Identify which cell holds the provided text, then report its [X, Y] central coordinate. 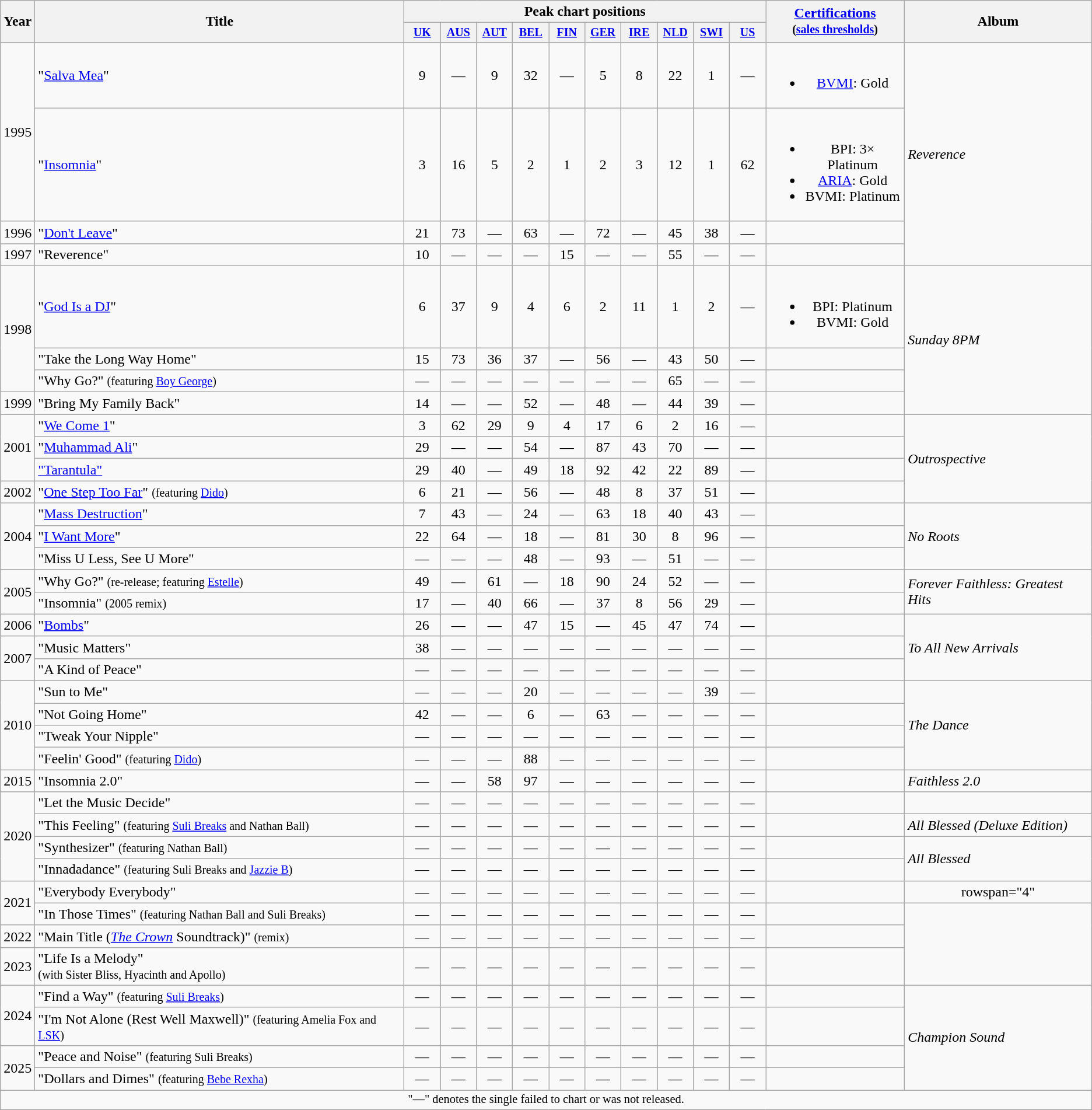
70 [675, 448]
"Bring My Family Back" [219, 403]
Forever Faithless: Greatest Hits [999, 592]
GER [603, 33]
2006 [17, 625]
UK [422, 33]
81 [603, 536]
89 [712, 470]
"Not Going Home" [219, 714]
61 [495, 581]
87 [603, 448]
The Dance [999, 725]
Outrospective [999, 459]
"Everybody Everybody" [219, 892]
AUT [495, 33]
Peak chart positions [585, 12]
"Peace and Noise" (featuring Suli Breaks) [219, 1056]
Sunday 8PM [999, 340]
"Life Is a Melody"(with Sister Bliss, Hyacinth and Apollo) [219, 966]
All Blessed (Deluxe Edition) [999, 825]
54 [531, 448]
To All New Arrivals [999, 647]
"Let the Music Decide" [219, 803]
58 [495, 781]
"Tweak Your Nipple" [219, 736]
"Sun to Me" [219, 692]
1997 [17, 254]
2004 [17, 536]
2002 [17, 492]
Champion Sound [999, 1038]
88 [531, 759]
30 [639, 536]
2022 [17, 936]
US [748, 33]
2007 [17, 658]
10 [422, 254]
NLD [675, 33]
50 [712, 359]
IRE [639, 33]
"Feelin' Good" (featuring Dido) [219, 759]
65 [675, 381]
26 [422, 625]
74 [712, 625]
Album [999, 22]
"This Feeling" (featuring Suli Breaks and Nathan Ball) [219, 825]
"I'm Not Alone (Rest Well Maxwell)" (featuring Amelia Fox and LSK) [219, 1026]
Reverence [999, 154]
32 [531, 75]
93 [603, 559]
No Roots [999, 536]
2025 [17, 1067]
2015 [17, 781]
12 [675, 165]
1995 [17, 132]
"Why Go?" (featuring Boy George) [219, 381]
"We Come 1" [219, 425]
55 [675, 254]
"Find a Way" (featuring Suli Breaks) [219, 996]
"Why Go?" (re-release; featuring Estelle) [219, 581]
Title [219, 22]
BPI: PlatinumBVMI: Gold [835, 307]
"In Those Times" (featuring Nathan Ball and Suli Breaks) [219, 914]
rowspan="4" [999, 892]
36 [495, 359]
"Mass Destruction" [219, 514]
"Insomnia 2.0" [219, 781]
All Blessed [999, 858]
14 [422, 403]
"One Step Too Far" (featuring Dido) [219, 492]
Certifications(sales thresholds) [835, 22]
11 [639, 307]
"Muhammad Ali" [219, 448]
"God Is a DJ" [219, 307]
"Synthesizer" (featuring Nathan Ball) [219, 847]
2005 [17, 592]
FIN [567, 33]
"Reverence" [219, 254]
"Salva Mea" [219, 75]
"Take the Long Way Home" [219, 359]
"Insomnia" [219, 165]
44 [675, 403]
2020 [17, 836]
"Insomnia" (2005 remix) [219, 603]
"Dollars and Dimes" (featuring Bebe Rexha) [219, 1079]
"A Kind of Peace" [219, 669]
"Bombs" [219, 625]
"—" denotes the single failed to chart or was not released. [546, 1100]
BEL [531, 33]
"I Want More" [219, 536]
90 [603, 581]
SWI [712, 33]
7 [422, 514]
Year [17, 22]
2023 [17, 966]
"Innadadance" (featuring Suli Breaks and Jazzie B) [219, 870]
2024 [17, 1015]
1999 [17, 403]
"Main Title (The Crown Soundtrack)" (remix) [219, 936]
1998 [17, 329]
BPI: 3× PlatinumARIA: GoldBVMI: Platinum [835, 165]
BVMI: Gold [835, 75]
64 [459, 536]
96 [712, 536]
92 [603, 470]
"Don't Leave" [219, 232]
Faithless 2.0 [999, 781]
1996 [17, 232]
66 [531, 603]
"Miss U Less, See U More" [219, 559]
2021 [17, 903]
AUS [459, 33]
"Tarantula" [219, 470]
2001 [17, 448]
97 [531, 781]
20 [531, 692]
72 [603, 232]
2010 [17, 725]
"Music Matters" [219, 647]
